Detect which cell encompasses the target text, then output its (x, y) center coordinate. 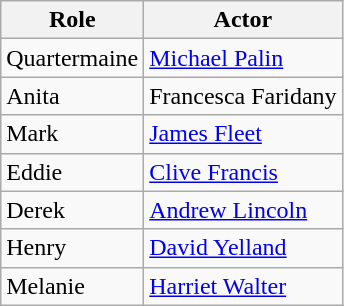
Mark (72, 134)
Derek (72, 210)
James Fleet (243, 134)
Francesca Faridany (243, 96)
Henry (72, 248)
Role (72, 20)
Actor (243, 20)
Eddie (72, 172)
Anita (72, 96)
Andrew Lincoln (243, 210)
Michael Palin (243, 58)
Quartermaine (72, 58)
David Yelland (243, 248)
Clive Francis (243, 172)
Melanie (72, 286)
Harriet Walter (243, 286)
